Return the [X, Y] coordinate for the center point of the cell that contains the specified text.  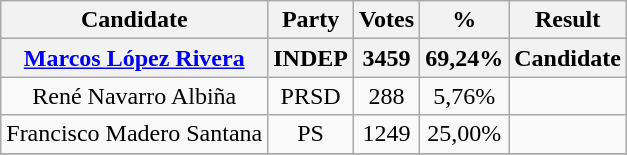
PS [311, 134]
69,24% [464, 58]
5,76% [464, 96]
288 [386, 96]
INDEP [311, 58]
Party [311, 20]
3459 [386, 58]
Result [568, 20]
1249 [386, 134]
Votes [386, 20]
Marcos López Rivera [134, 58]
Francisco Madero Santana [134, 134]
25,00% [464, 134]
PRSD [311, 96]
René Navarro Albiña [134, 96]
% [464, 20]
